Output the (X, Y) coordinate of the center of the cell containing the given text.  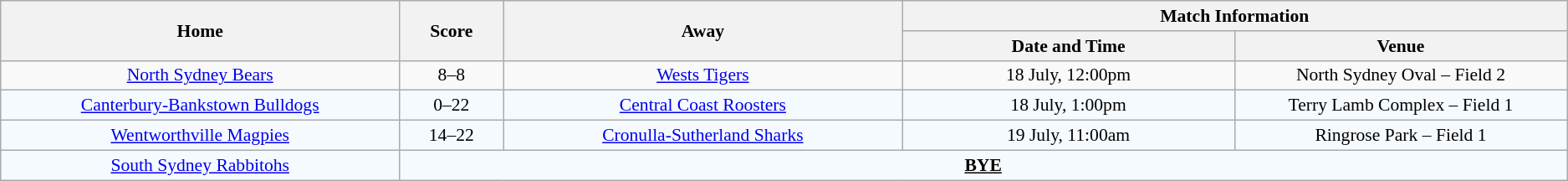
14–22 (452, 136)
Central Coast Roosters (702, 106)
Match Information (1234, 16)
18 July, 12:00pm (1069, 75)
Wentworthville Magpies (201, 136)
8–8 (452, 75)
Cronulla-Sutherland Sharks (702, 136)
Away (702, 30)
Home (201, 30)
18 July, 1:00pm (1069, 106)
BYE (983, 165)
North Sydney Bears (201, 75)
Date and Time (1069, 46)
0–22 (452, 106)
Terry Lamb Complex – Field 1 (1400, 106)
North Sydney Oval – Field 2 (1400, 75)
Ringrose Park – Field 1 (1400, 136)
Wests Tigers (702, 75)
19 July, 11:00am (1069, 136)
Venue (1400, 46)
Score (452, 30)
South Sydney Rabbitohs (201, 165)
Canterbury-Bankstown Bulldogs (201, 106)
